Find where the given text appears and provide that cell's center as [X, Y] coordinate. 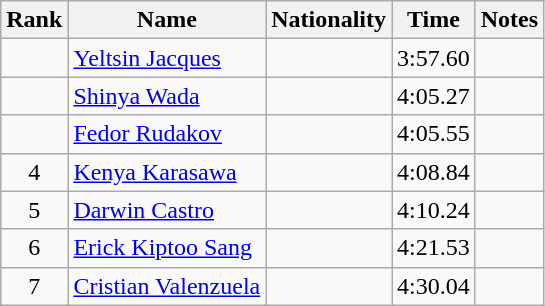
Darwin Castro [167, 210]
4:05.27 [434, 96]
Yeltsin Jacques [167, 58]
Notes [509, 20]
4:30.04 [434, 286]
Kenya Karasawa [167, 172]
Nationality [329, 20]
5 [34, 210]
Cristian Valenzuela [167, 286]
4:21.53 [434, 248]
4:05.55 [434, 134]
3:57.60 [434, 58]
Name [167, 20]
Fedor Rudakov [167, 134]
Rank [34, 20]
Erick Kiptoo Sang [167, 248]
4:08.84 [434, 172]
4 [34, 172]
7 [34, 286]
4:10.24 [434, 210]
6 [34, 248]
Shinya Wada [167, 96]
Time [434, 20]
